For the text-containing cell, return its midpoint in (x, y) coordinate format. 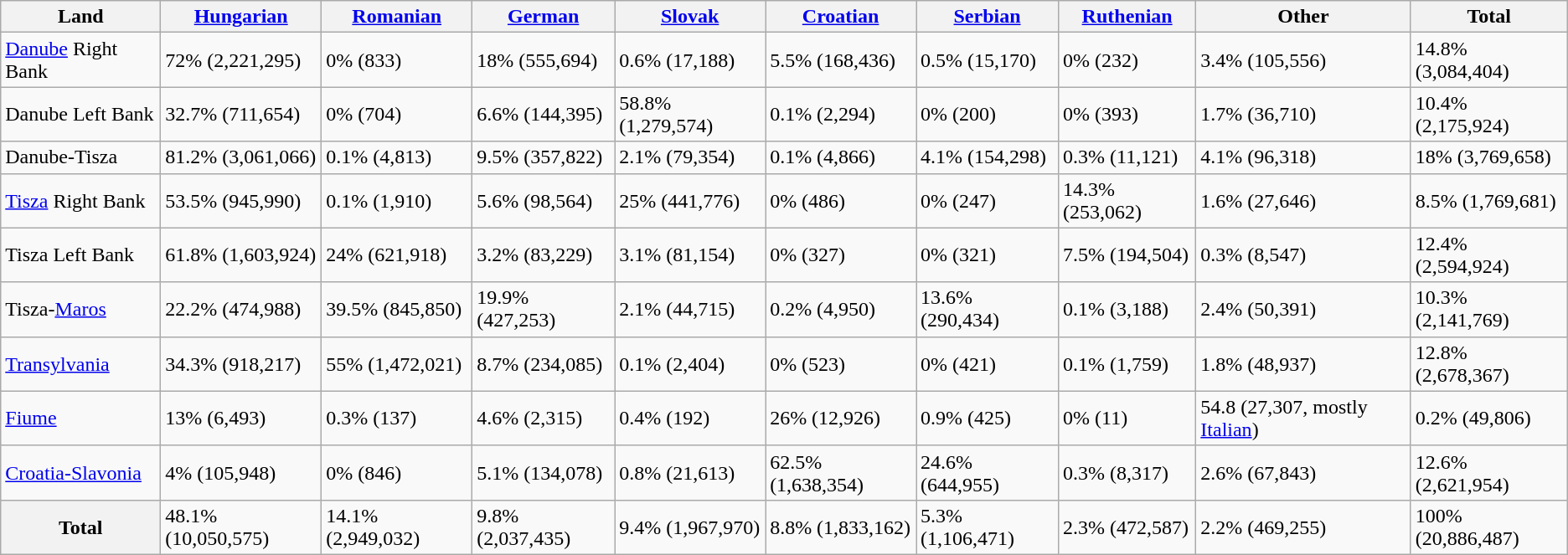
0.3% (8,317) (1127, 472)
Romanian (397, 17)
0.1% (1,910) (397, 201)
19.9% (427,253) (544, 310)
1.8% (48,937) (1303, 363)
0% (393) (1127, 114)
55% (1,472,021) (397, 363)
Land (80, 17)
39.5% (845,850) (397, 310)
8.8% (1,833,162) (841, 527)
4.6% (2,315) (544, 419)
5.5% (168,436) (841, 60)
3.4% (105,556) (1303, 60)
3.1% (81,154) (690, 254)
Tisza Right Bank (80, 201)
14.1% (2,949,032) (397, 527)
1.6% (27,646) (1303, 201)
53.5% (945,990) (241, 201)
4.1% (154,298) (988, 157)
12.8% (2,678,367) (1489, 363)
0.1% (4,813) (397, 157)
0.1% (1,759) (1127, 363)
0.5% (15,170) (988, 60)
2.2% (469,255) (1303, 527)
0% (846) (397, 472)
13.6% (290,434) (988, 310)
0.2% (4,950) (841, 310)
24.6% (644,955) (988, 472)
Other (1303, 17)
3.2% (83,229) (544, 254)
0% (232) (1127, 60)
0.8% (21,613) (690, 472)
48.1% (10,050,575) (241, 527)
0% (200) (988, 114)
18% (555,694) (544, 60)
0.1% (3,188) (1127, 310)
Ruthenian (1127, 17)
German (544, 17)
25% (441,776) (690, 201)
Tisza Left Bank (80, 254)
2.3% (472,587) (1127, 527)
0.6% (17,188) (690, 60)
0.1% (2,294) (841, 114)
0% (486) (841, 201)
9.5% (357,822) (544, 157)
4.1% (96,318) (1303, 157)
72% (2,221,295) (241, 60)
32.7% (711,654) (241, 114)
2.1% (44,715) (690, 310)
Danube Left Bank (80, 114)
0.2% (49,806) (1489, 419)
Danube Right Bank (80, 60)
10.3% (2,141,769) (1489, 310)
0.3% (8,547) (1303, 254)
1.7% (36,710) (1303, 114)
7.5% (194,504) (1127, 254)
Slovak (690, 17)
14.3% (253,062) (1127, 201)
0% (11) (1127, 419)
0% (327) (841, 254)
18% (3,769,658) (1489, 157)
9.4% (1,967,970) (690, 527)
4% (105,948) (241, 472)
10.4% (2,175,924) (1489, 114)
0.4% (192) (690, 419)
24% (621,918) (397, 254)
22.2% (474,988) (241, 310)
8.7% (234,085) (544, 363)
9.8% (2,037,435) (544, 527)
0% (247) (988, 201)
0.1% (2,404) (690, 363)
Tisza-Maros (80, 310)
Hungarian (241, 17)
8.5% (1,769,681) (1489, 201)
12.4% (2,594,924) (1489, 254)
81.2% (3,061,066) (241, 157)
2.4% (50,391) (1303, 310)
0.3% (137) (397, 419)
26% (12,926) (841, 419)
100% (20,886,487) (1489, 527)
0.3% (11,121) (1127, 157)
0.1% (4,866) (841, 157)
5.1% (134,078) (544, 472)
Croatian (841, 17)
34.3% (918,217) (241, 363)
12.6% (2,621,954) (1489, 472)
0% (421) (988, 363)
Croatia-Slavonia (80, 472)
Serbian (988, 17)
58.8% (1,279,574) (690, 114)
6.6% (144,395) (544, 114)
0% (523) (841, 363)
62.5% (1,638,354) (841, 472)
13% (6,493) (241, 419)
61.8% (1,603,924) (241, 254)
2.6% (67,843) (1303, 472)
54.8 (27,307, mostly Italian) (1303, 419)
0% (704) (397, 114)
Fiume (80, 419)
0.9% (425) (988, 419)
5.3% (1,106,471) (988, 527)
0% (833) (397, 60)
0% (321) (988, 254)
Danube-Tisza (80, 157)
Transylvania (80, 363)
5.6% (98,564) (544, 201)
2.1% (79,354) (690, 157)
14.8% (3,084,404) (1489, 60)
